Detect which cell encompasses the target text, then output its [x, y] center coordinate. 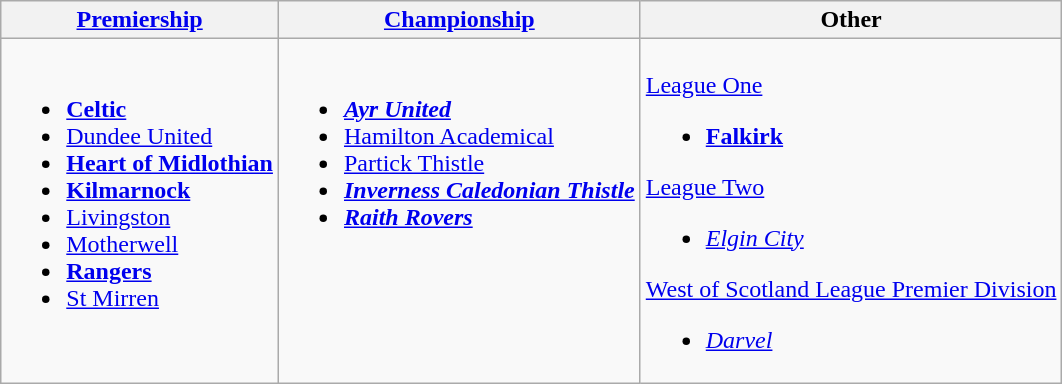
League OneFalkirkLeague TwoElgin CityWest of Scotland League Premier DivisionDarvel [851, 211]
Championship [459, 20]
Premiership [140, 20]
CelticDundee UnitedHeart of MidlothianKilmarnockLivingstonMotherwellRangersSt Mirren [140, 211]
Other [851, 20]
Ayr UnitedHamilton AcademicalPartick ThistleInverness Caledonian ThistleRaith Rovers [459, 211]
